Extract the [x, y] coordinate from the center of the cell holding the provided text.  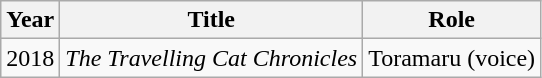
Year [30, 20]
2018 [30, 58]
Toramaru (voice) [452, 58]
The Travelling Cat Chronicles [212, 58]
Role [452, 20]
Title [212, 20]
